Pinpoint the cell where the given text exists, returning its (X, Y) midpoint coordinate. 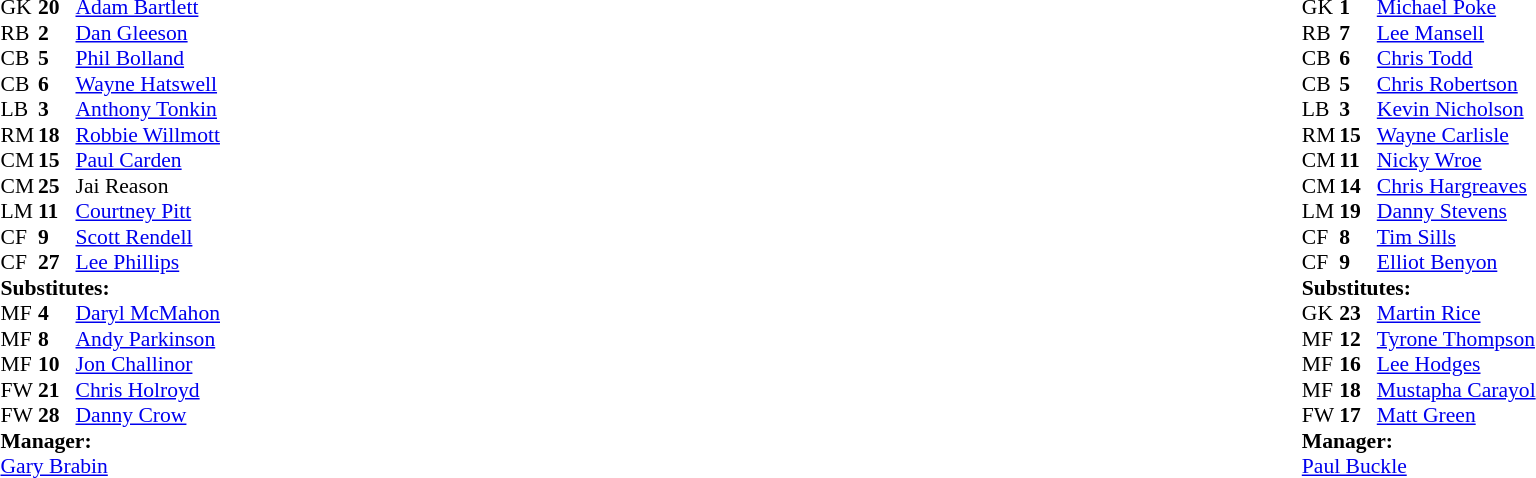
23 (1358, 313)
Kevin Nicholson (1456, 109)
Wayne Carlisle (1456, 135)
Dan Gleeson (148, 33)
4 (57, 313)
Matt Green (1456, 415)
Robbie Willmott (148, 135)
Phil Bolland (148, 59)
2 (57, 33)
10 (57, 365)
Elliot Benyon (1456, 263)
Tim Sills (1456, 237)
Danny Stevens (1456, 211)
7 (1358, 33)
16 (1358, 365)
Danny Crow (148, 415)
Chris Robertson (1456, 84)
Chris Holroyd (148, 390)
Wayne Hatswell (148, 84)
19 (1358, 211)
Jai Reason (148, 186)
GK (1321, 313)
21 (57, 390)
Tyrone Thompson (1456, 339)
Jon Challinor (148, 365)
Chris Todd (1456, 59)
17 (1358, 415)
12 (1358, 339)
Daryl McMahon (148, 313)
Nicky Wroe (1456, 161)
Mustapha Carayol (1456, 390)
Courtney Pitt (148, 211)
Andy Parkinson (148, 339)
Martin Rice (1456, 313)
Lee Phillips (148, 263)
Anthony Tonkin (148, 109)
Chris Hargreaves (1456, 186)
27 (57, 263)
Lee Mansell (1456, 33)
25 (57, 186)
Lee Hodges (1456, 365)
28 (57, 415)
Scott Rendell (148, 237)
Paul Carden (148, 161)
14 (1358, 186)
